Find where the given text appears and provide that cell's center as (X, Y) coordinate. 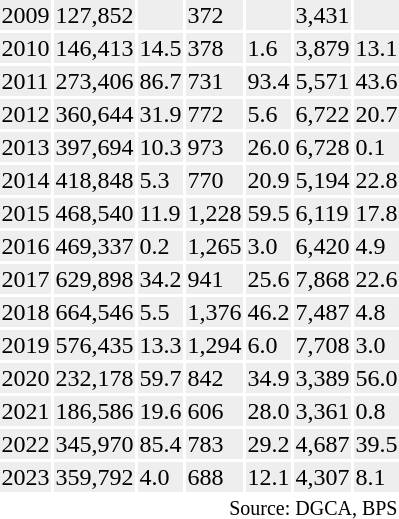
186,586 (94, 411)
629,898 (94, 279)
664,546 (94, 312)
1.6 (268, 48)
28.0 (268, 411)
842 (214, 378)
345,970 (94, 444)
56.0 (376, 378)
2021 (26, 411)
2010 (26, 48)
469,337 (94, 246)
772 (214, 114)
1,376 (214, 312)
2017 (26, 279)
783 (214, 444)
29.2 (268, 444)
576,435 (94, 345)
14.5 (160, 48)
7,708 (322, 345)
5.3 (160, 180)
0.2 (160, 246)
13.1 (376, 48)
2011 (26, 81)
378 (214, 48)
22.6 (376, 279)
34.2 (160, 279)
6,420 (322, 246)
2018 (26, 312)
6,728 (322, 147)
973 (214, 147)
0.1 (376, 147)
10.3 (160, 147)
372 (214, 15)
13.3 (160, 345)
1,265 (214, 246)
3,879 (322, 48)
731 (214, 81)
4,307 (322, 477)
2009 (26, 15)
3,361 (322, 411)
34.9 (268, 378)
770 (214, 180)
6.0 (268, 345)
1,294 (214, 345)
59.5 (268, 213)
20.9 (268, 180)
7,487 (322, 312)
3,431 (322, 15)
93.4 (268, 81)
3,389 (322, 378)
418,848 (94, 180)
0.8 (376, 411)
232,178 (94, 378)
4.9 (376, 246)
59.7 (160, 378)
46.2 (268, 312)
127,852 (94, 15)
2015 (26, 213)
1,228 (214, 213)
4,687 (322, 444)
5,194 (322, 180)
4.8 (376, 312)
86.7 (160, 81)
146,413 (94, 48)
5.5 (160, 312)
2020 (26, 378)
7,868 (322, 279)
2012 (26, 114)
5,571 (322, 81)
31.9 (160, 114)
12.1 (268, 477)
11.9 (160, 213)
273,406 (94, 81)
2022 (26, 444)
4.0 (160, 477)
2019 (26, 345)
17.8 (376, 213)
22.8 (376, 180)
360,644 (94, 114)
85.4 (160, 444)
8.1 (376, 477)
26.0 (268, 147)
2023 (26, 477)
359,792 (94, 477)
6,119 (322, 213)
2014 (26, 180)
20.7 (376, 114)
39.5 (376, 444)
941 (214, 279)
468,540 (94, 213)
2013 (26, 147)
19.6 (160, 411)
5.6 (268, 114)
606 (214, 411)
397,694 (94, 147)
6,722 (322, 114)
43.6 (376, 81)
688 (214, 477)
25.6 (268, 279)
2016 (26, 246)
